Search for the cell housing the specified text and yield its [x, y] center coordinate. 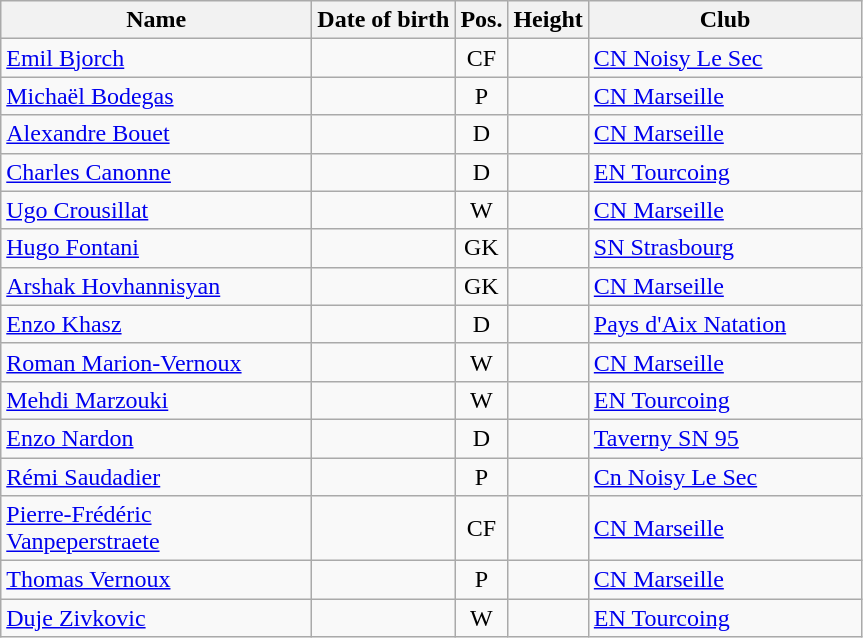
Date of birth [384, 20]
Height [548, 20]
Duje Zivkovic [156, 618]
Taverny SN 95 [725, 438]
Arshak Hovhannisyan [156, 286]
Pos. [482, 20]
Alexandre Bouet [156, 134]
SN Strasbourg [725, 248]
Michaël Bodegas [156, 96]
Roman Marion-Vernoux [156, 362]
CN Noisy Le Sec [725, 58]
Pierre-Frédéric Vanpeperstraete [156, 528]
Mehdi Marzouki [156, 400]
Emil Bjorch [156, 58]
Rémi Saudadier [156, 477]
Ugo Crousillat [156, 210]
Hugo Fontani [156, 248]
Club [725, 20]
Thomas Vernoux [156, 580]
Cn Noisy Le Sec [725, 477]
Enzo Nardon [156, 438]
Enzo Khasz [156, 324]
Charles Canonne [156, 172]
Name [156, 20]
Pays d'Aix Natation [725, 324]
